For the text-containing cell, return its midpoint in [x, y] coordinate format. 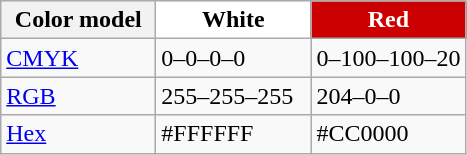
0–100–100–20 [388, 58]
Hex [78, 134]
0–0–0–0 [234, 58]
Color model [78, 20]
204–0–0 [388, 96]
CMYK [78, 58]
#CC0000 [388, 134]
#FFFFFF [234, 134]
White [234, 20]
Red [388, 20]
255–255–255 [234, 96]
RGB [78, 96]
